Return the [x, y] coordinate for the center point of the cell that contains the specified text.  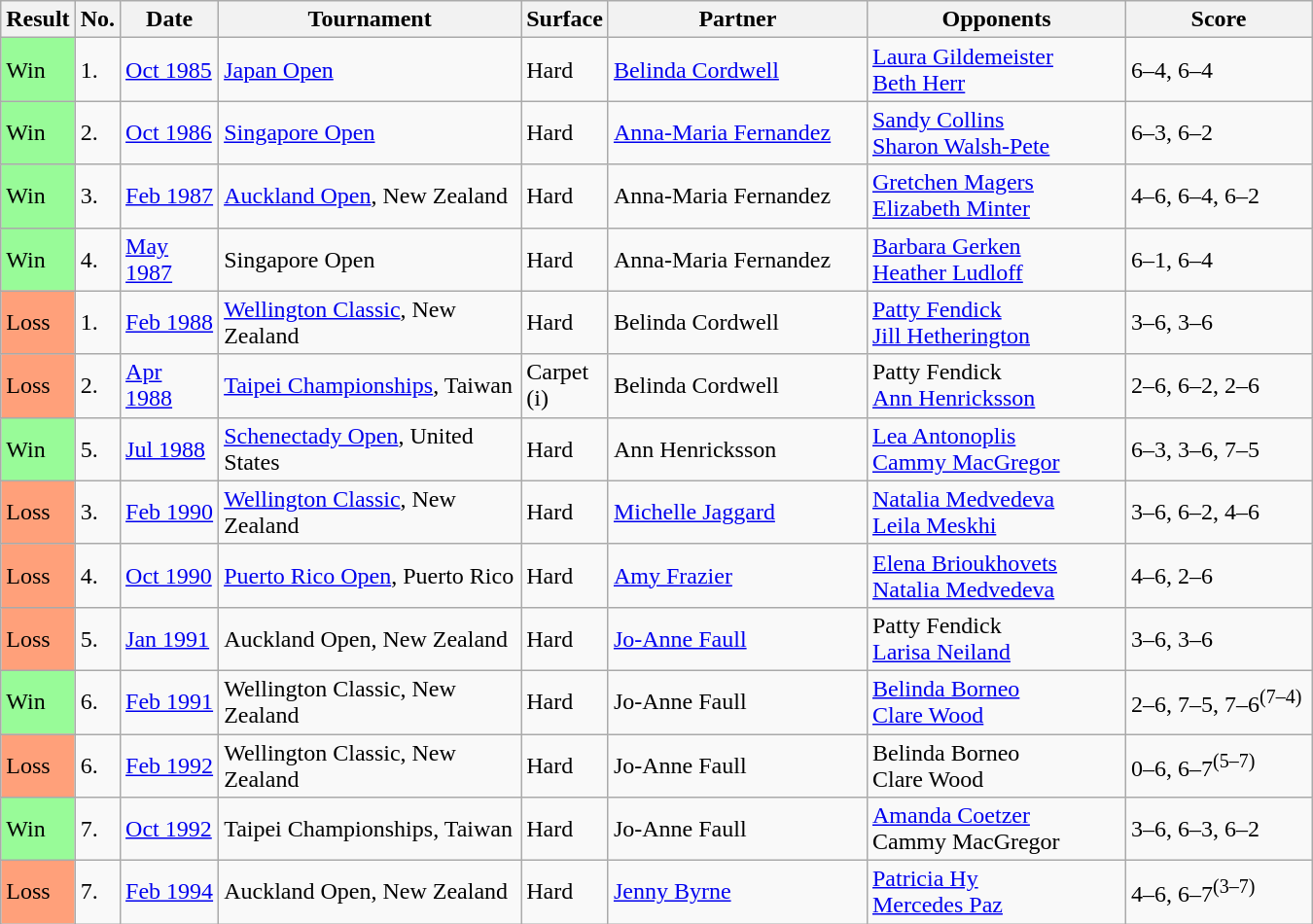
4–6, 2–6 [1220, 576]
Carpet (i) [565, 385]
Patty Fendick Jill Hetherington [996, 323]
No. [97, 19]
Patty Fendick Larisa Neiland [996, 638]
Apr 1988 [169, 385]
Gretchen Magers Elizabeth Minter [996, 196]
2–6, 7–5, 7–6(7–4) [1220, 702]
Feb 1994 [169, 893]
Partner [737, 19]
6–1, 6–4 [1220, 259]
Feb 1991 [169, 702]
Feb 1992 [169, 764]
Opponents [996, 19]
6–3, 3–6, 7–5 [1220, 449]
Date [169, 19]
4–6, 6–7(3–7) [1220, 893]
Result [38, 19]
Oct 1992 [169, 829]
Score [1220, 19]
0–6, 6–7(5–7) [1220, 764]
Sandy Collins Sharon Walsh-Pete [996, 132]
Jenny Byrne [737, 893]
3–6, 6–2, 4–6 [1220, 512]
Puerto Rico Open, Puerto Rico [370, 576]
Patty Fendick Ann Henricksson [996, 385]
3–6, 6–3, 6–2 [1220, 829]
Natalia Medvedeva Leila Meskhi [996, 512]
Feb 1987 [169, 196]
Laura Gildemeister Beth Herr [996, 70]
Michelle Jaggard [737, 512]
Oct 1985 [169, 70]
Oct 1990 [169, 576]
Jul 1988 [169, 449]
4–6, 6–4, 6–2 [1220, 196]
Ann Henricksson [737, 449]
6–3, 6–2 [1220, 132]
2–6, 6–2, 2–6 [1220, 385]
Feb 1990 [169, 512]
Oct 1986 [169, 132]
Amanda Coetzer Cammy MacGregor [996, 829]
6–4, 6–4 [1220, 70]
Schenectady Open, United States [370, 449]
Jan 1991 [169, 638]
Patricia Hy Mercedes Paz [996, 893]
Surface [565, 19]
Elena Brioukhovets Natalia Medvedeva [996, 576]
Feb 1988 [169, 323]
Barbara Gerken Heather Ludloff [996, 259]
Lea Antonoplis Cammy MacGregor [996, 449]
May 1987 [169, 259]
Tournament [370, 19]
Japan Open [370, 70]
Amy Frazier [737, 576]
